Provide the [X, Y] coordinate of the cell's center where the given text is located.  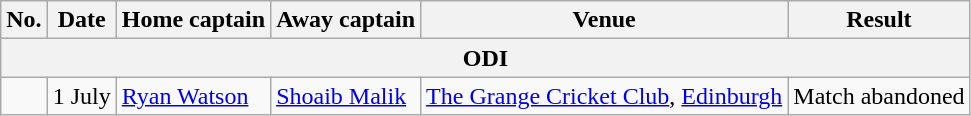
Ryan Watson [193, 96]
Venue [604, 20]
Home captain [193, 20]
Result [879, 20]
Match abandoned [879, 96]
Shoaib Malik [346, 96]
Date [82, 20]
The Grange Cricket Club, Edinburgh [604, 96]
No. [24, 20]
1 July [82, 96]
Away captain [346, 20]
ODI [486, 58]
